Search for the cell housing the specified text and yield its (X, Y) center coordinate. 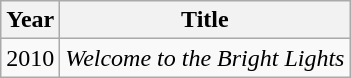
Year (30, 20)
Welcome to the Bright Lights (205, 58)
2010 (30, 58)
Title (205, 20)
